Capture the cell that displays the provided text and extract its (X, Y) central coordinate. 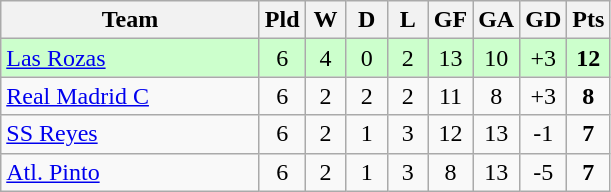
11 (450, 96)
W (326, 20)
Team (130, 20)
Pld (282, 20)
GF (450, 20)
10 (496, 58)
-5 (544, 172)
SS Reyes (130, 134)
-1 (544, 134)
Las Rozas (130, 58)
D (366, 20)
Real Madrid C (130, 96)
4 (326, 58)
L (408, 20)
GA (496, 20)
Pts (588, 20)
0 (366, 58)
GD (544, 20)
Atl. Pinto (130, 172)
